Return the [x, y] coordinate for the center point of the cell that contains the specified text.  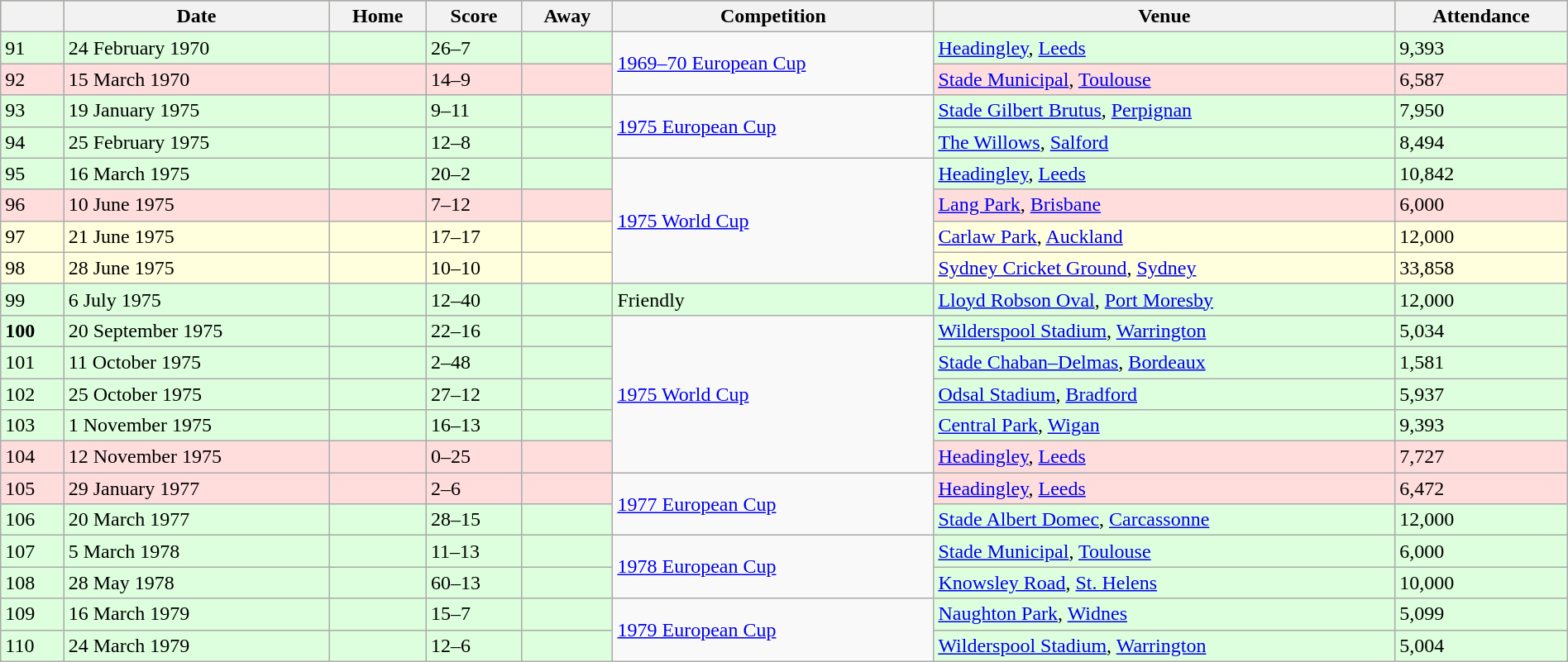
Venue [1164, 17]
24 February 1970 [197, 48]
22–16 [473, 331]
97 [32, 236]
Knowsley Road, St. Helens [1164, 583]
25 February 1975 [197, 142]
1977 European Cup [773, 504]
10 June 1975 [197, 205]
Lang Park, Brisbane [1164, 205]
16–13 [473, 426]
Friendly [773, 299]
20–2 [473, 174]
1979 European Cup [773, 630]
107 [32, 551]
Home [377, 17]
26–7 [473, 48]
60–13 [473, 583]
2–6 [473, 488]
7,950 [1481, 111]
5,034 [1481, 331]
Competition [773, 17]
21 June 1975 [197, 236]
94 [32, 142]
5,937 [1481, 394]
5,099 [1481, 614]
101 [32, 362]
14–9 [473, 79]
2–48 [473, 362]
0–25 [473, 457]
Naughton Park, Widnes [1164, 614]
27–12 [473, 394]
Central Park, Wigan [1164, 426]
1 November 1975 [197, 426]
109 [32, 614]
7–12 [473, 205]
28 June 1975 [197, 268]
5 March 1978 [197, 551]
8,494 [1481, 142]
28–15 [473, 520]
11 October 1975 [197, 362]
20 March 1977 [197, 520]
29 January 1977 [197, 488]
95 [32, 174]
Odsal Stadium, Bradford [1164, 394]
6 July 1975 [197, 299]
96 [32, 205]
Attendance [1481, 17]
12 November 1975 [197, 457]
Stade Chaban–Delmas, Bordeaux [1164, 362]
1,581 [1481, 362]
Score [473, 17]
16 March 1979 [197, 614]
91 [32, 48]
5,004 [1481, 645]
24 March 1979 [197, 645]
15 March 1970 [197, 79]
Stade Gilbert Brutus, Perpignan [1164, 111]
7,727 [1481, 457]
The Willows, Salford [1164, 142]
6,587 [1481, 79]
12–6 [473, 645]
25 October 1975 [197, 394]
105 [32, 488]
17–17 [473, 236]
10,000 [1481, 583]
11–13 [473, 551]
1969–70 European Cup [773, 64]
Sydney Cricket Ground, Sydney [1164, 268]
Away [567, 17]
20 September 1975 [197, 331]
10,842 [1481, 174]
33,858 [1481, 268]
1978 European Cup [773, 567]
104 [32, 457]
102 [32, 394]
6,472 [1481, 488]
108 [32, 583]
16 March 1975 [197, 174]
Date [197, 17]
99 [32, 299]
93 [32, 111]
1975 European Cup [773, 126]
10–10 [473, 268]
100 [32, 331]
9–11 [473, 111]
Carlaw Park, Auckland [1164, 236]
12–8 [473, 142]
12–40 [473, 299]
103 [32, 426]
15–7 [473, 614]
92 [32, 79]
106 [32, 520]
Lloyd Robson Oval, Port Moresby [1164, 299]
28 May 1978 [197, 583]
110 [32, 645]
19 January 1975 [197, 111]
Stade Albert Domec, Carcassonne [1164, 520]
98 [32, 268]
